Return [x, y] of the center of cell containing provided text 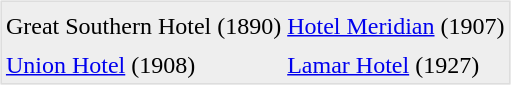
Lamar Hotel (1927) [396, 65]
Union Hotel (1908) [143, 65]
Hotel Meridian (1907) [396, 26]
Great Southern Hotel (1890) [143, 26]
